Extract the (X, Y) coordinate from the center of the cell holding the provided text.  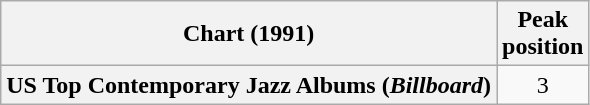
3 (543, 85)
Chart (1991) (249, 34)
US Top Contemporary Jazz Albums (Billboard) (249, 85)
Peakposition (543, 34)
